Return [x, y] of the center of cell containing provided text 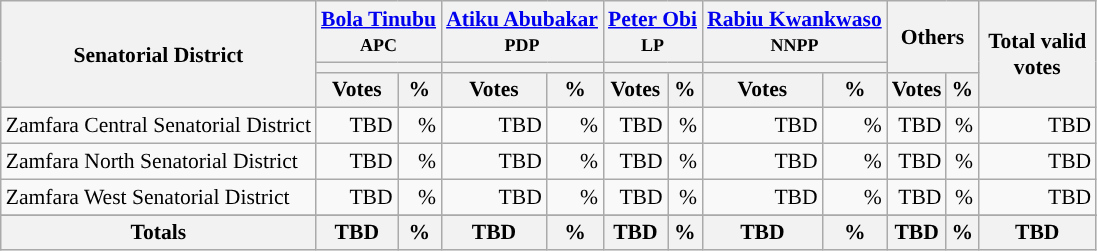
Totals [158, 233]
Zamfara Central Senatorial District [158, 126]
Zamfara West Senatorial District [158, 197]
Rabiu KwankwasoNNPP [794, 32]
Atiku AbubakarPDP [522, 32]
Total valid votes [1037, 54]
Zamfara North Senatorial District [158, 162]
Others [932, 36]
Peter ObiLP [652, 32]
Bola TinubuAPC [378, 32]
Senatorial District [158, 54]
